Search for the cell housing the specified text and yield its (X, Y) center coordinate. 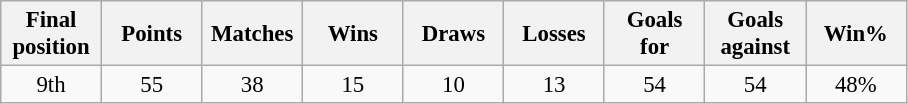
Draws (454, 34)
10 (454, 85)
Goals for (654, 34)
13 (554, 85)
Final position (52, 34)
Win% (856, 34)
Losses (554, 34)
Points (152, 34)
Matches (252, 34)
55 (152, 85)
9th (52, 85)
15 (354, 85)
48% (856, 85)
38 (252, 85)
Wins (354, 34)
Goals against (756, 34)
